Identify which cell holds the provided text, then report its [X, Y] central coordinate. 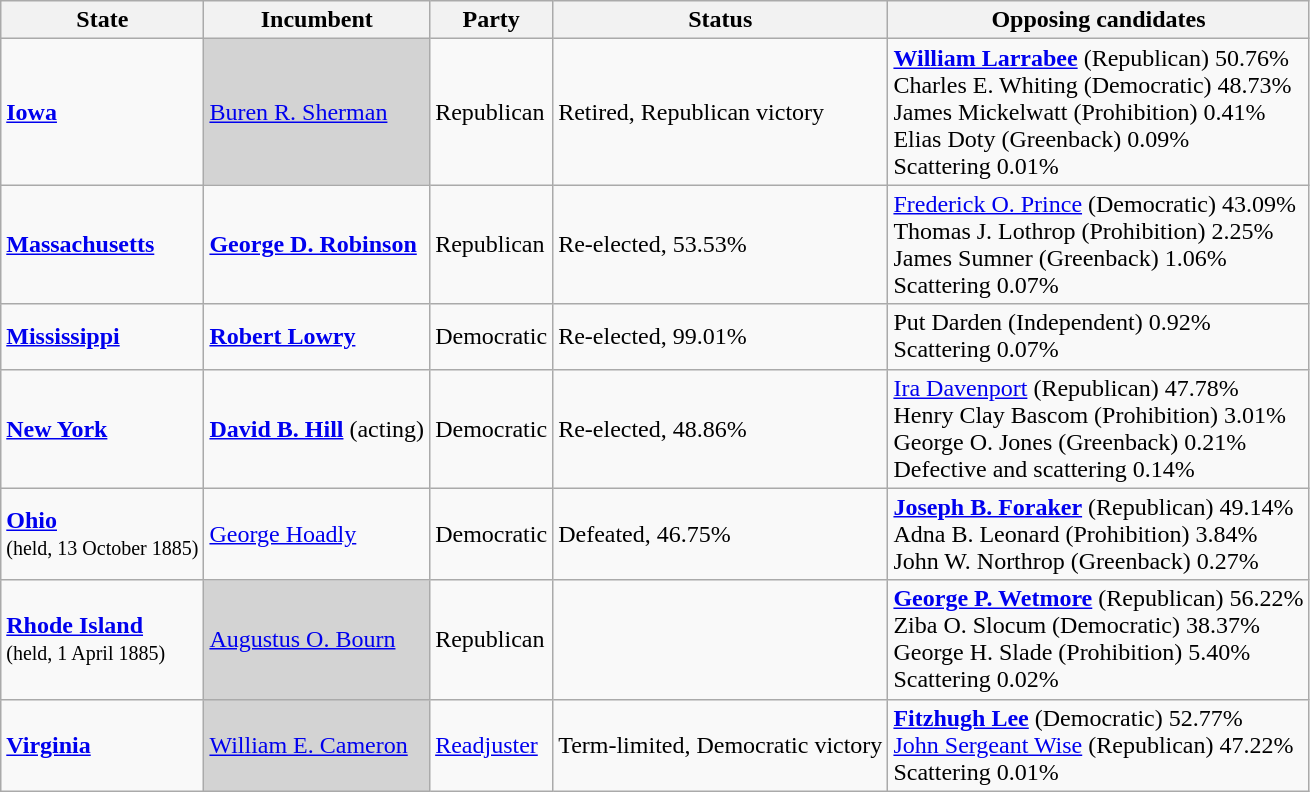
Re-elected, 99.01% [720, 336]
Ohio(held, 13 October 1885) [102, 534]
Term-limited, Democratic victory [720, 745]
Fitzhugh Lee (Democratic) 52.77%John Sergeant Wise (Republican) 47.22%Scattering 0.01% [1098, 745]
Party [492, 20]
George Hoadly [317, 534]
Re-elected, 53.53% [720, 244]
Ira Davenport (Republican) 47.78%Henry Clay Bascom (Prohibition) 3.01%George O. Jones (Greenback) 0.21%Defective and scattering 0.14% [1098, 428]
Rhode Island(held, 1 April 1885) [102, 640]
George P. Wetmore (Republican) 56.22%Ziba O. Slocum (Democratic) 38.37%George H. Slade (Prohibition) 5.40%Scattering 0.02% [1098, 640]
Buren R. Sherman [317, 112]
Incumbent [317, 20]
Augustus O. Bourn [317, 640]
Massachusetts [102, 244]
Opposing candidates [1098, 20]
Status [720, 20]
George D. Robinson [317, 244]
William E. Cameron [317, 745]
David B. Hill (acting) [317, 428]
State [102, 20]
New York [102, 428]
Retired, Republican victory [720, 112]
Mississippi [102, 336]
Re-elected, 48.86% [720, 428]
Robert Lowry [317, 336]
Readjuster [492, 745]
Virginia [102, 745]
Put Darden (Independent) 0.92%Scattering 0.07% [1098, 336]
Frederick O. Prince (Democratic) 43.09%Thomas J. Lothrop (Prohibition) 2.25%James Sumner (Greenback) 1.06%Scattering 0.07% [1098, 244]
Iowa [102, 112]
Defeated, 46.75% [720, 534]
Joseph B. Foraker (Republican) 49.14%Adna B. Leonard (Prohibition) 3.84%John W. Northrop (Greenback) 0.27% [1098, 534]
